Find where the given text appears and provide that cell's center as [x, y] coordinate. 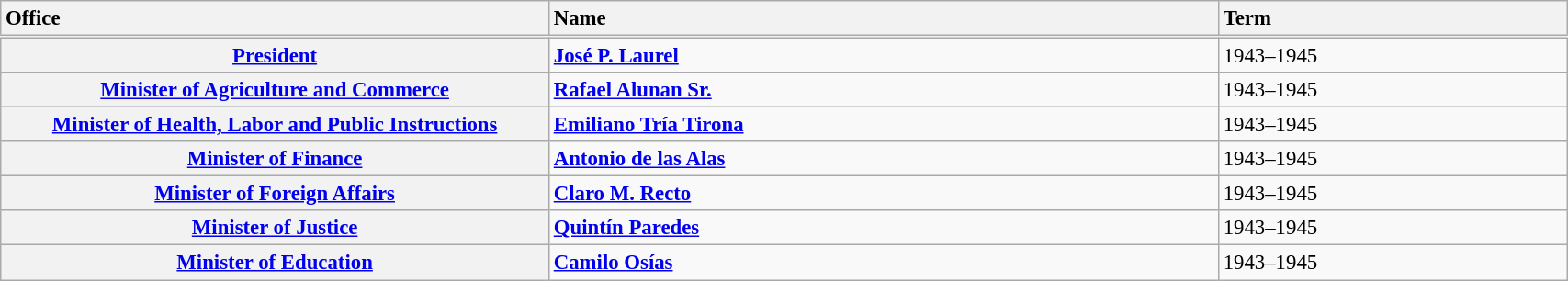
President [276, 55]
Office [276, 18]
Emiliano Tría Tirona [884, 125]
Name [884, 18]
Rafael Alunan Sr. [884, 90]
Minister of Agriculture and Commerce [276, 90]
Minister of Finance [276, 159]
Minister of Education [276, 263]
Antonio de las Alas [884, 159]
Claro M. Recto [884, 194]
Minister of Health, Labor and Public Instructions [276, 125]
Term [1393, 18]
Camilo Osías [884, 263]
Quintín Paredes [884, 229]
José P. Laurel [884, 55]
Minister of Justice [276, 229]
Minister of Foreign Affairs [276, 194]
